Detect which cell encompasses the target text, then output its [X, Y] center coordinate. 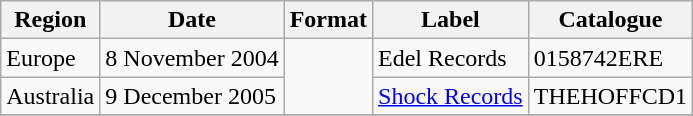
Region [50, 20]
Shock Records [451, 96]
0158742ERE [610, 58]
Australia [50, 96]
8 November 2004 [192, 58]
Edel Records [451, 58]
Catalogue [610, 20]
THEHOFFCD1 [610, 96]
Label [451, 20]
9 December 2005 [192, 96]
Date [192, 20]
Format [328, 20]
Europe [50, 58]
